Scan for the cell matching the given text and deliver its [x, y] coordinate at center. 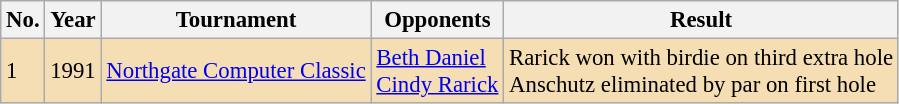
Northgate Computer Classic [236, 72]
Year [73, 20]
Rarick won with birdie on third extra holeAnschutz eliminated by par on first hole [702, 72]
Opponents [438, 20]
Beth Daniel Cindy Rarick [438, 72]
Result [702, 20]
1 [23, 72]
No. [23, 20]
Tournament [236, 20]
1991 [73, 72]
